From the cell containing the given text, extract its center point as [x, y] coordinate. 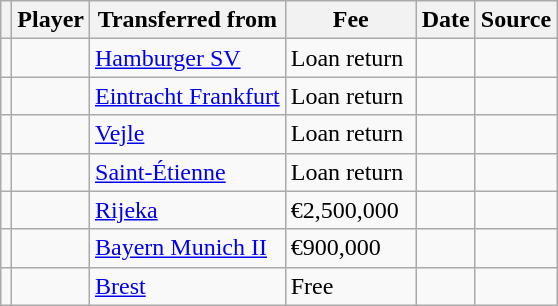
€2,500,000 [350, 210]
Rijeka [188, 210]
€900,000 [350, 248]
Saint-Étienne [188, 172]
Free [350, 286]
Transferred from [188, 20]
Fee [350, 20]
Source [516, 20]
Player [51, 20]
Hamburger SV [188, 58]
Eintracht Frankfurt [188, 96]
Vejle [188, 134]
Brest [188, 286]
Date [446, 20]
Bayern Munich II [188, 248]
